Provide the [x, y] coordinate of the cell's center where the given text is located.  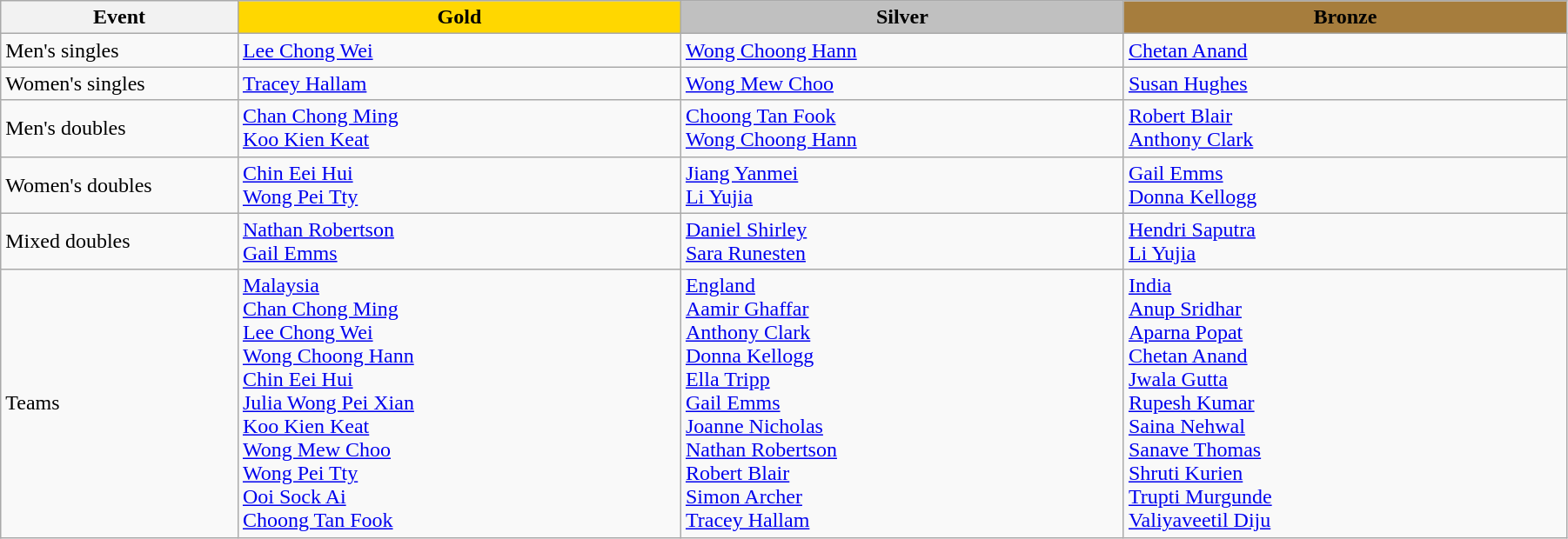
Chetan Anand [1345, 50]
Bronze [1345, 17]
Susan Hughes [1345, 83]
Silver [901, 17]
Teams [120, 403]
Daniel Shirley Sara Runesten [901, 242]
Women's doubles [120, 184]
IndiaAnup SridharAparna PopatChetan AnandJwala GuttaRupesh KumarSaina NehwalSanave ThomasShruti KurienTrupti MurgundeValiyaveetil Diju [1345, 403]
Choong Tan Fook Wong Choong Hann [901, 129]
Nathan Robertson Gail Emms [459, 242]
Gail Emms Donna Kellogg [1345, 184]
Women's singles [120, 83]
Robert Blair Anthony Clark [1345, 129]
Chan Chong Ming Koo Kien Keat [459, 129]
Lee Chong Wei [459, 50]
EnglandAamir GhaffarAnthony ClarkDonna KelloggElla TrippGail EmmsJoanne NicholasNathan RobertsonRobert BlairSimon ArcherTracey Hallam [901, 403]
Hendri Saputra Li Yujia [1345, 242]
Jiang Yanmei Li Yujia [901, 184]
Wong Mew Choo [901, 83]
MalaysiaChan Chong MingLee Chong WeiWong Choong HannChin Eei HuiJulia Wong Pei XianKoo Kien KeatWong Mew ChooWong Pei TtyOoi Sock AiChoong Tan Fook [459, 403]
Chin Eei Hui Wong Pei Tty [459, 184]
Gold [459, 17]
Men's singles [120, 50]
Wong Choong Hann [901, 50]
Event [120, 17]
Mixed doubles [120, 242]
Tracey Hallam [459, 83]
Men's doubles [120, 129]
